Locate the cell with the specified text and output its [x, y] center coordinate. 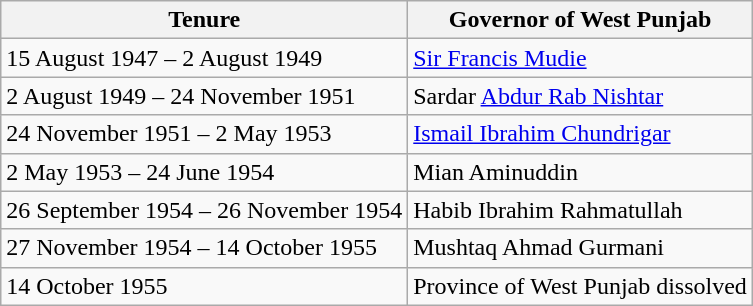
Sardar Abdur Rab Nishtar [580, 96]
14 October 1955 [204, 286]
Ismail Ibrahim Chundrigar [580, 134]
24 November 1951 – 2 May 1953 [204, 134]
Province of West Punjab dissolved [580, 286]
Mian Aminuddin [580, 172]
Habib Ibrahim Rahmatullah [580, 210]
15 August 1947 – 2 August 1949 [204, 58]
27 November 1954 – 14 October 1955 [204, 248]
26 September 1954 – 26 November 1954 [204, 210]
2 May 1953 – 24 June 1954 [204, 172]
2 August 1949 – 24 November 1951 [204, 96]
Sir Francis Mudie [580, 58]
Tenure [204, 20]
Mushtaq Ahmad Gurmani [580, 248]
Governor of West Punjab [580, 20]
